For the text-containing cell, return its midpoint in [X, Y] coordinate format. 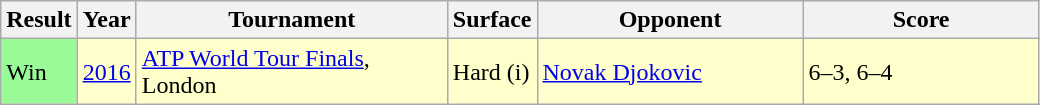
Year [106, 20]
2016 [106, 72]
ATP World Tour Finals, London [292, 72]
Result [39, 20]
Surface [492, 20]
Novak Djokovic [670, 72]
Score [921, 20]
Win [39, 72]
6–3, 6–4 [921, 72]
Opponent [670, 20]
Hard (i) [492, 72]
Tournament [292, 20]
